Find where the given text appears and provide that cell's center as [x, y] coordinate. 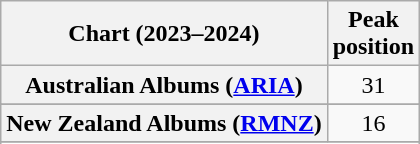
Peakposition [373, 34]
Australian Albums (ARIA) [164, 85]
16 [373, 123]
31 [373, 85]
Chart (2023–2024) [164, 34]
New Zealand Albums (RMNZ) [164, 123]
